Identify which cell holds the provided text, then report its [X, Y] central coordinate. 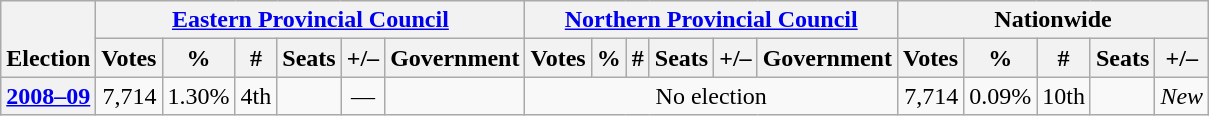
1.30% [198, 96]
— [362, 96]
0.09% [1000, 96]
No election [711, 96]
4th [256, 96]
New [1182, 96]
Nationwide [1052, 20]
2008–09 [48, 96]
Election [48, 39]
10th [1064, 96]
Northern Provincial Council [711, 20]
Eastern Provincial Council [310, 20]
